Pinpoint the cell where the given text exists, returning its (X, Y) midpoint coordinate. 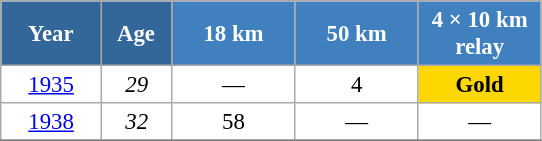
4 (356, 85)
58 (234, 122)
Gold (480, 85)
32 (136, 122)
1938 (52, 122)
Year (52, 34)
1935 (52, 85)
50 km (356, 34)
18 km (234, 34)
29 (136, 85)
4 × 10 km relay (480, 34)
Age (136, 34)
